Pinpoint the cell where the given text exists, returning its (X, Y) midpoint coordinate. 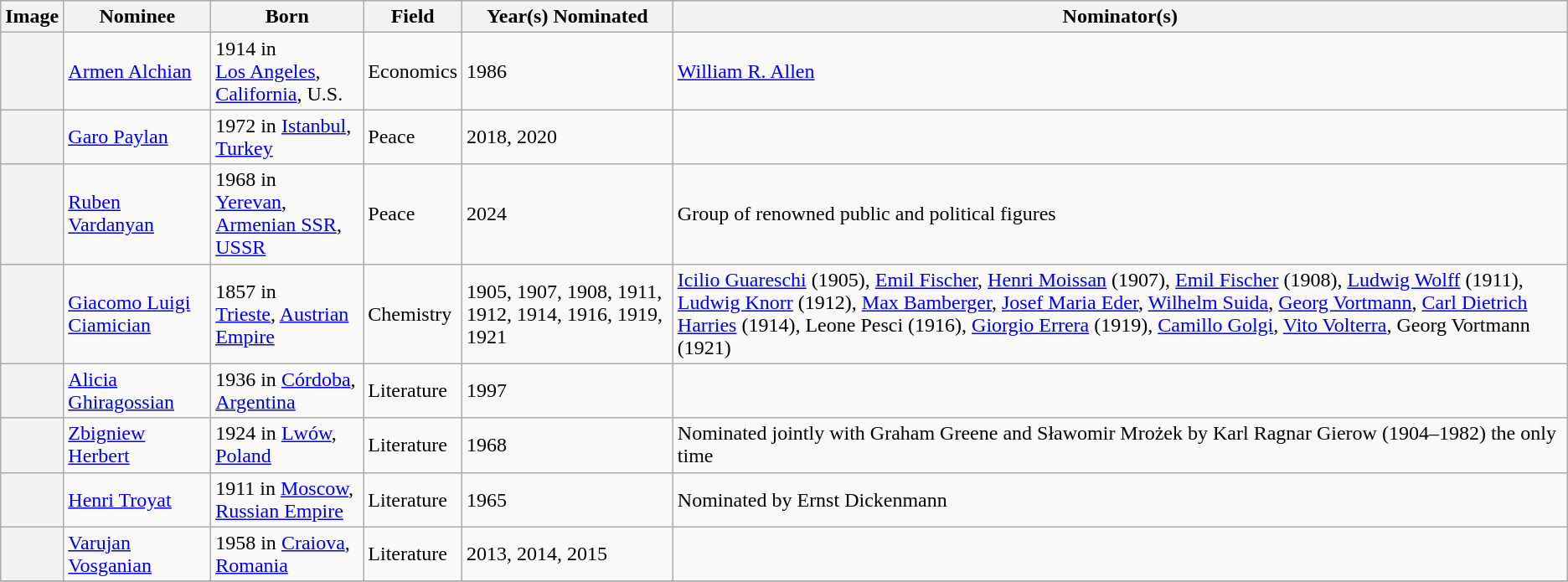
1905, 1907, 1908, 1911, 1912, 1914, 1916, 1919, 1921 (568, 313)
1911 in Moscow, Russian Empire (287, 499)
William R. Allen (1120, 71)
Nominated jointly with Graham Greene and Sławomir Mrożek by Karl Ragnar Gierow (1904–1982) the only time (1120, 446)
1986 (568, 71)
2018, 2020 (568, 137)
Field (413, 17)
1968 (568, 446)
Chemistry (413, 313)
Ruben Vardanyan (137, 214)
1958 in Craiova, Romania (287, 554)
Economics (413, 71)
Alicia Ghiragossian (137, 390)
Group of renowned public and political figures (1120, 214)
Henri Troyat (137, 499)
1936 in Córdoba, Argentina (287, 390)
1924 in Lwów, Poland (287, 446)
1972 in Istanbul, Turkey (287, 137)
Giacomo Luigi Ciamician (137, 313)
Nominator(s) (1120, 17)
Varujan Vosganian (137, 554)
Nominated by Ernst Dickenmann (1120, 499)
Born (287, 17)
1914 inLos Angeles, California, U.S. (287, 71)
1997 (568, 390)
Zbigniew Herbert (137, 446)
1965 (568, 499)
Nominee (137, 17)
1968 inYerevan, Armenian SSR, USSR (287, 214)
2013, 2014, 2015 (568, 554)
Garo Paylan (137, 137)
1857 inTrieste, Austrian Empire (287, 313)
Armen Alchian (137, 71)
Year(s) Nominated (568, 17)
Image (32, 17)
2024 (568, 214)
